Detect which cell encompasses the target text, then output its (X, Y) center coordinate. 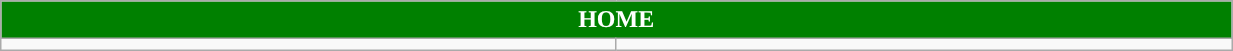
HOME (616, 20)
